Detect which cell encompasses the target text, then output its (X, Y) center coordinate. 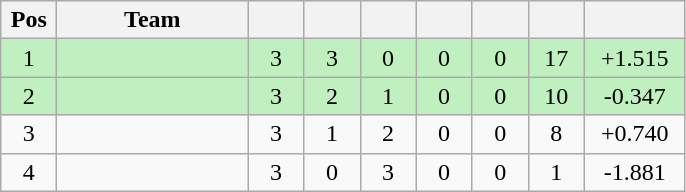
4 (29, 172)
8 (556, 134)
17 (556, 58)
+0.740 (634, 134)
+1.515 (634, 58)
Pos (29, 20)
-1.881 (634, 172)
Team (152, 20)
-0.347 (634, 96)
10 (556, 96)
